From the cell containing the given text, extract its center point as [X, Y] coordinate. 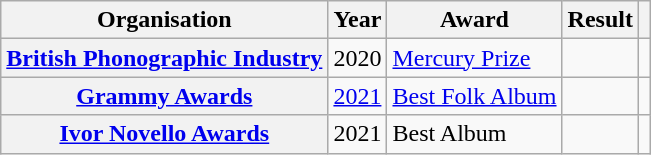
Best Album [474, 134]
Mercury Prize [474, 58]
Grammy Awards [164, 96]
Result [600, 20]
2020 [358, 58]
Award [474, 20]
British Phonographic Industry [164, 58]
Ivor Novello Awards [164, 134]
Year [358, 20]
Best Folk Album [474, 96]
Organisation [164, 20]
